From the cell containing the given text, extract its center point as [x, y] coordinate. 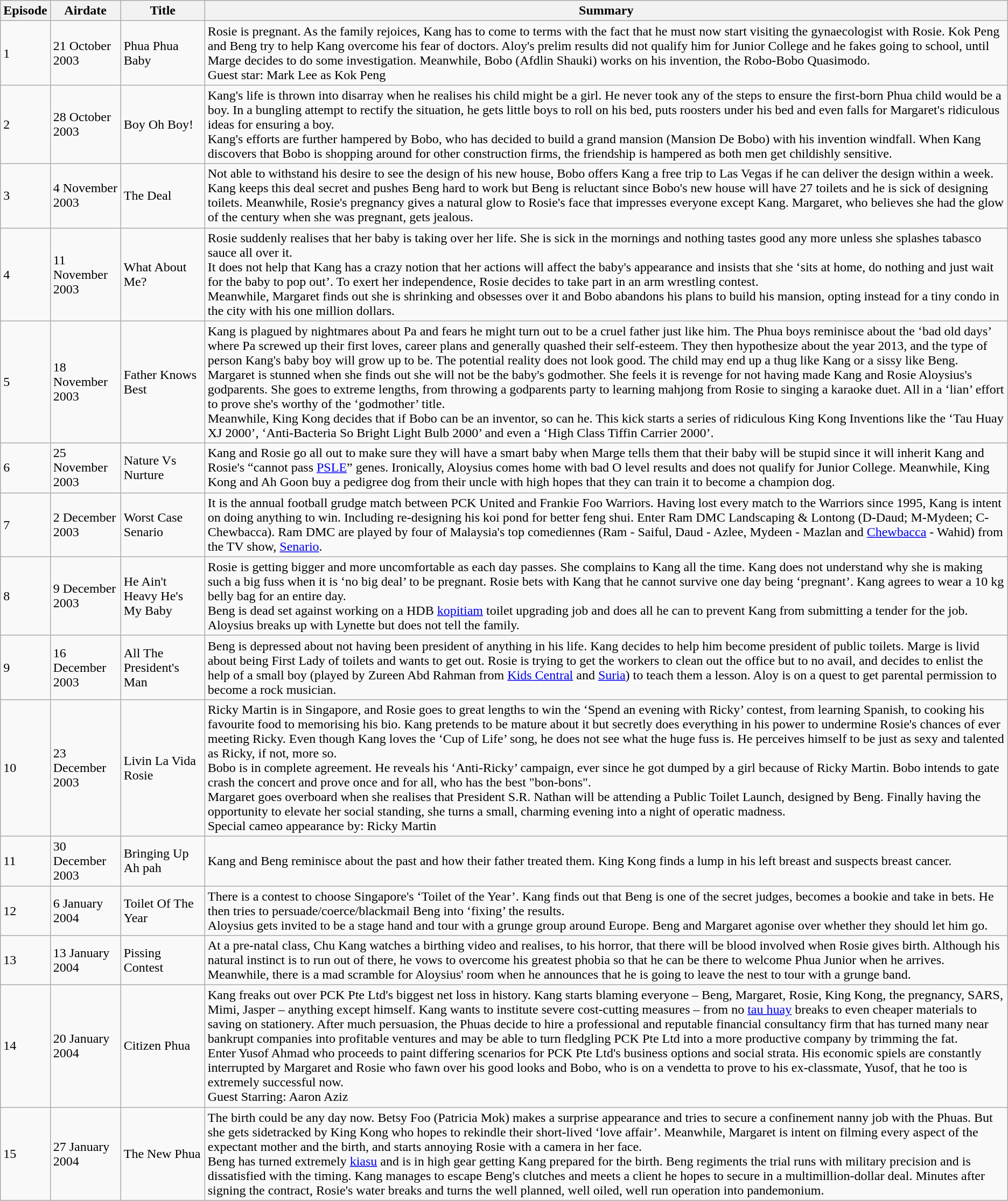
2 [25, 124]
The New Phua [163, 1154]
18 November 2003 [85, 382]
4 [25, 275]
21 October 2003 [85, 53]
9 December 2003 [85, 596]
30 December 2003 [85, 861]
5 [25, 382]
8 [25, 596]
Boy Oh Boy! [163, 124]
12 [25, 911]
Airdate [85, 11]
23 December 2003 [85, 768]
10 [25, 768]
1 [25, 53]
What About Me? [163, 275]
2 December 2003 [85, 524]
Bringing Up Ah pah [163, 861]
Kang and Beng reminisce about the past and how their father treated them. King Kong finds a lump in his left breast and suspects breast cancer. [606, 861]
14 [25, 1047]
9 [25, 668]
11 [25, 861]
6 [25, 468]
6 January 2004 [85, 911]
Pissing Contest [163, 960]
Citizen Phua [163, 1047]
Title [163, 11]
Phua Phua Baby [163, 53]
All The President's Man [163, 668]
7 [25, 524]
Worst Case Senario [163, 524]
13 [25, 960]
3 [25, 196]
20 January 2004 [85, 1047]
Episode [25, 11]
The Deal [163, 196]
Nature Vs Nurture [163, 468]
Toilet Of The Year [163, 911]
Livin La Vida Rosie [163, 768]
Father Knows Best [163, 382]
4 November 2003 [85, 196]
28 October 2003 [85, 124]
He Ain't Heavy He's My Baby [163, 596]
11 November 2003 [85, 275]
15 [25, 1154]
Summary [606, 11]
13 January 2004 [85, 960]
27 January 2004 [85, 1154]
16 December 2003 [85, 668]
25 November 2003 [85, 468]
